Scan for the cell matching the given text and deliver its (X, Y) coordinate at center. 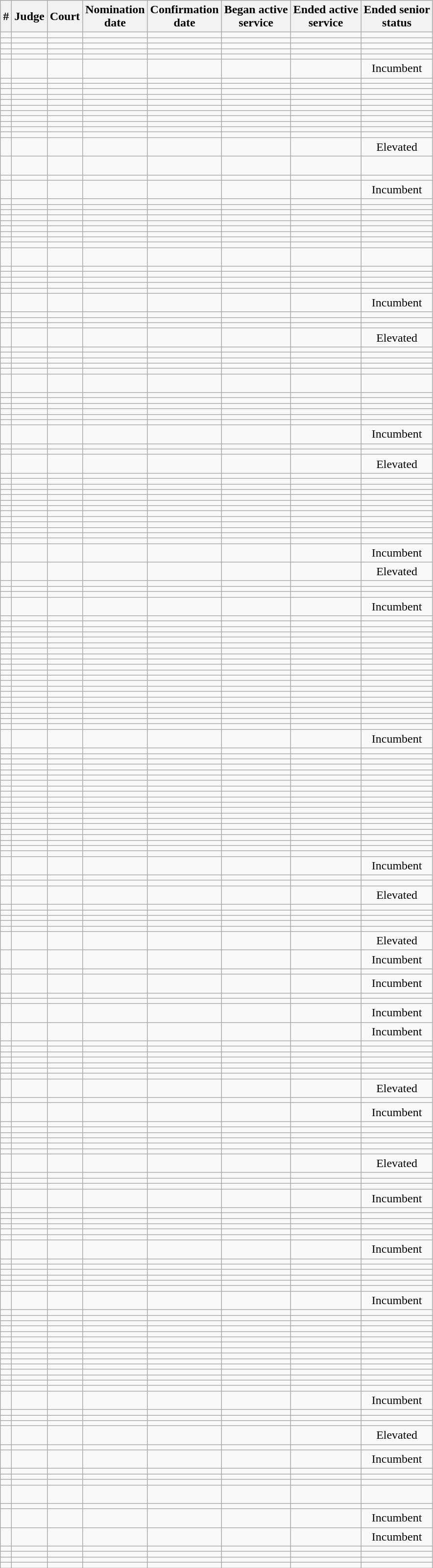
# (6, 17)
Ended seniorstatus (397, 17)
Judge (29, 17)
Began activeservice (256, 17)
Nominationdate (115, 17)
Confirmationdate (184, 17)
Court (65, 17)
Ended activeservice (326, 17)
